Detect which cell encompasses the target text, then output its (X, Y) center coordinate. 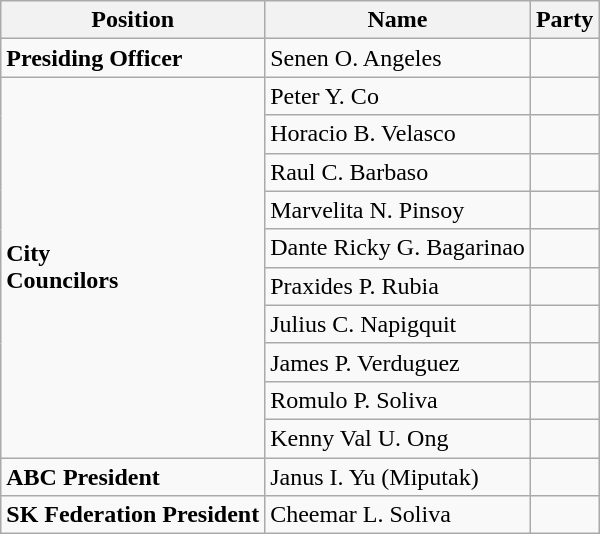
ABC President (133, 477)
CityCouncilors (133, 268)
Senen O. Angeles (398, 58)
Cheemar L. Soliva (398, 515)
Praxides P. Rubia (398, 286)
Janus I. Yu (Miputak) (398, 477)
Dante Ricky G. Bagarinao (398, 248)
Kenny Val U. Ong (398, 438)
Peter Y. Co (398, 96)
Marvelita N. Pinsoy (398, 210)
Presiding Officer (133, 58)
Julius C. Napigquit (398, 324)
Party (564, 20)
Horacio B. Velasco (398, 134)
Position (133, 20)
James P. Verduguez (398, 362)
Romulo P. Soliva (398, 400)
Name (398, 20)
SK Federation President (133, 515)
Raul C. Barbaso (398, 172)
